Determine the (X, Y) coordinate at the center of the cell enclosing the given text.  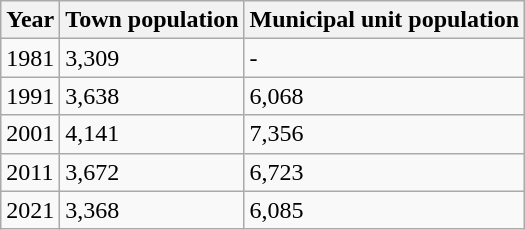
2011 (30, 172)
3,672 (152, 172)
2021 (30, 210)
- (384, 58)
3,638 (152, 96)
Year (30, 20)
Town population (152, 20)
6,068 (384, 96)
Municipal unit population (384, 20)
3,309 (152, 58)
1991 (30, 96)
2001 (30, 134)
7,356 (384, 134)
6,723 (384, 172)
3,368 (152, 210)
4,141 (152, 134)
1981 (30, 58)
6,085 (384, 210)
